Pinpoint the cell where the given text exists, returning its [x, y] midpoint coordinate. 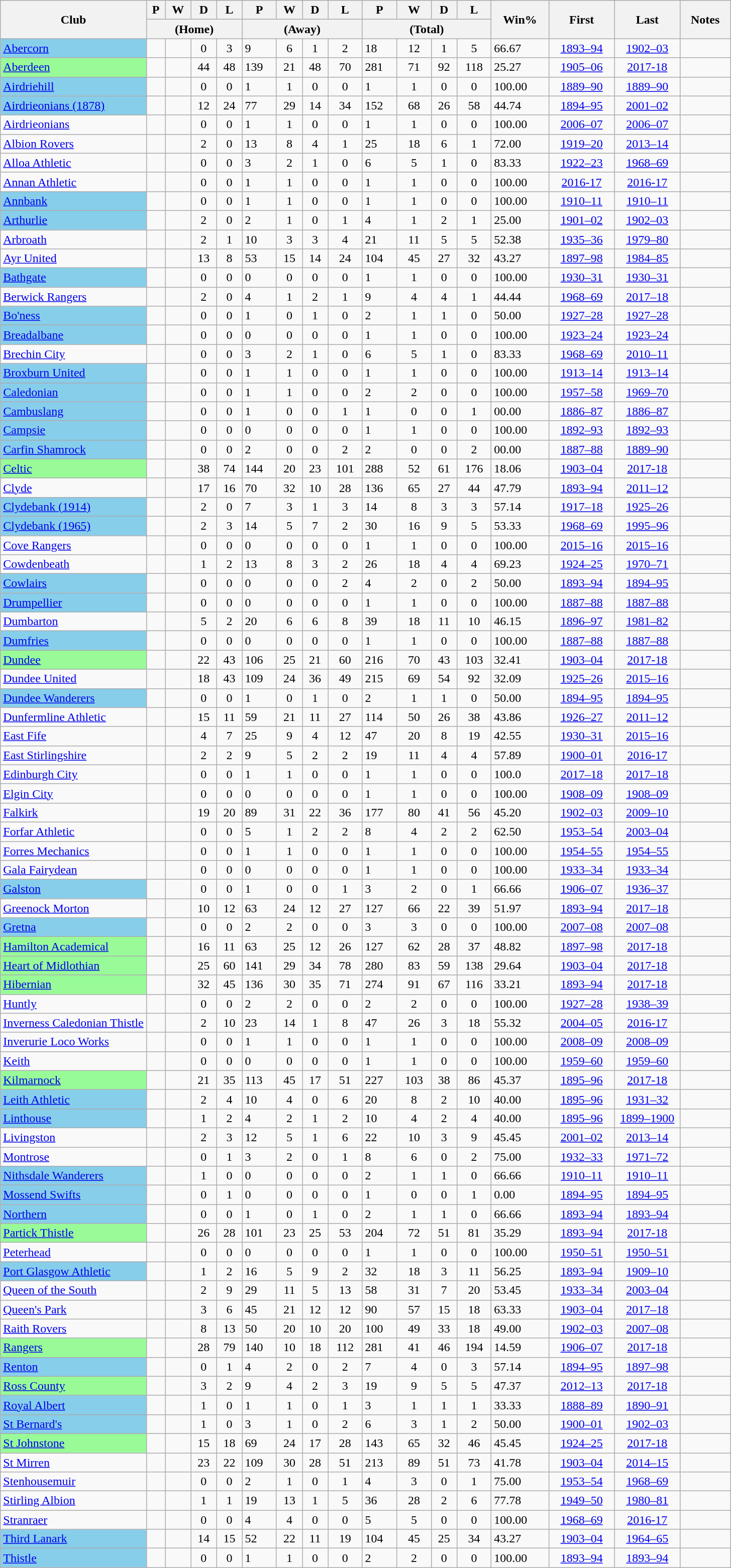
81 [474, 1233]
100.0 [520, 774]
East Stirlingshire [73, 755]
0.00 [520, 1195]
46.15 [520, 622]
Third Lanark [73, 1539]
213 [380, 1463]
72 [414, 1233]
66 [414, 908]
Inverness Caledonian Thistle [73, 1023]
Clyde [73, 488]
1936–37 [647, 889]
72.00 [520, 144]
Berwick Rangers [73, 297]
Renton [73, 1367]
Club [73, 20]
1909–10 [647, 1271]
79 [229, 1348]
62 [414, 946]
1905–06 [582, 67]
Gala Fairydean [73, 870]
1949–50 [582, 1501]
86 [474, 1080]
Nithsdale Wanderers [73, 1176]
274 [380, 985]
Cambuslang [73, 411]
Clydebank (1965) [73, 526]
114 [380, 717]
1970–71 [647, 564]
Celtic [73, 468]
Aberdeen [73, 67]
1964–65 [647, 1539]
Queen of the South [73, 1290]
2014–15 [647, 1463]
216 [380, 660]
Gretna [73, 927]
25.27 [520, 67]
53.45 [520, 1290]
29.64 [520, 966]
Falkirk [73, 812]
44.44 [520, 297]
52.38 [520, 239]
42.55 [520, 736]
144 [259, 468]
141 [259, 966]
32.41 [520, 660]
Royal Albert [73, 1405]
Arthurlie [73, 220]
Northern [73, 1214]
Bathgate [73, 278]
118 [474, 67]
1888–89 [582, 1405]
Montrose [73, 1156]
Galston [73, 889]
33 [444, 1329]
Greenock Morton [73, 908]
280 [380, 966]
Livingston [73, 1137]
139 [259, 67]
63.33 [520, 1309]
Elgin City [73, 793]
80 [414, 812]
47.79 [520, 488]
Cowdenbeath [73, 564]
100 [380, 1329]
57.89 [520, 755]
1938–39 [647, 1004]
Alloa Athletic [73, 163]
2004–05 [582, 1023]
Kilmarnock [73, 1080]
Dundee [73, 660]
Ayr United [73, 259]
Port Glasgow Athletic [73, 1271]
Abercorn [73, 48]
1979–80 [647, 239]
Clydebank (1914) [73, 507]
47.37 [520, 1386]
Annbank [73, 201]
204 [380, 1233]
Dundee United [73, 679]
Raith Rovers [73, 1329]
37 [474, 946]
Forres Mechanics [73, 851]
2010–11 [647, 354]
Inverurie Loco Works [73, 1042]
Campsie [73, 430]
Ross County [73, 1386]
Caledonian [73, 392]
Stenhousemuir [73, 1482]
1957–58 [582, 392]
(Total) [427, 29]
Last [647, 20]
215 [380, 679]
Forfar Athletic [73, 831]
14.59 [520, 1348]
Hibernian [73, 985]
1901–02 [582, 220]
Dumfries [73, 641]
43.86 [520, 717]
1896–97 [582, 622]
41.78 [520, 1463]
Stirling Albion [73, 1501]
62.50 [520, 831]
Hamilton Academical [73, 946]
Peterhead [73, 1252]
113 [259, 1080]
Queen's Park [73, 1309]
Edinburgh City [73, 774]
48.82 [520, 946]
56.25 [520, 1271]
1995–96 [647, 526]
1935–36 [582, 239]
Carfin Shamrock [73, 449]
1922–23 [582, 163]
116 [474, 985]
Heart of Midlothian [73, 966]
77.78 [520, 1501]
Albion Rovers [73, 144]
53.33 [520, 526]
91 [414, 985]
44.74 [520, 105]
Mossend Swifts [73, 1195]
288 [380, 468]
Win% [520, 20]
Dumbarton [73, 622]
1980–81 [647, 1501]
Annan Athletic [73, 182]
Cove Rangers [73, 545]
177 [380, 812]
1890–91 [647, 1405]
194 [474, 1348]
Huntly [73, 1004]
East Fife [73, 736]
Airdrieonians [73, 125]
Arbroath [73, 239]
Partick Thistle [73, 1233]
55.32 [520, 1023]
57 [414, 1309]
St Mirren [73, 1463]
49.00 [520, 1329]
152 [380, 105]
1971–72 [647, 1156]
1926–27 [582, 717]
Keith [73, 1061]
Dundee Wanderers [73, 698]
Leith Athletic [73, 1099]
68 [414, 105]
90 [380, 1309]
112 [346, 1348]
140 [259, 1348]
33.33 [520, 1405]
66.67 [520, 48]
32.09 [520, 679]
74 [229, 468]
Broxburn United [73, 373]
51.97 [520, 908]
1917–18 [582, 507]
1899–1900 [647, 1118]
2012–13 [582, 1386]
(Home) [194, 29]
73 [474, 1463]
1932–33 [582, 1156]
Linthouse [73, 1118]
45.37 [520, 1080]
61 [444, 468]
(Away) [302, 29]
Airdriehill [73, 86]
St Johnstone [73, 1443]
Thistle [73, 1558]
67 [444, 985]
1984–85 [647, 259]
Airdrieonians (1878) [73, 105]
106 [259, 660]
Brechin City [73, 354]
Notes [705, 20]
33.21 [520, 985]
77 [259, 105]
Stranraer [73, 1520]
Cowlairs [73, 583]
69.23 [520, 564]
35.29 [520, 1233]
1969–70 [647, 392]
Bo'ness [73, 316]
143 [380, 1443]
78 [346, 966]
83 [414, 966]
227 [380, 1080]
176 [474, 468]
45.20 [520, 812]
Rangers [73, 1348]
18.06 [520, 468]
138 [474, 966]
St Bernard's [73, 1424]
54 [444, 679]
2009–10 [647, 812]
1919–20 [582, 144]
1981–82 [647, 622]
First [582, 20]
1931–32 [647, 1099]
56 [474, 812]
Dunfermline Athletic [73, 717]
25.00 [520, 220]
Drumpellier [73, 602]
Breadalbane [73, 335]
